Determine the (x, y) coordinate at the center of the cell enclosing the given text.  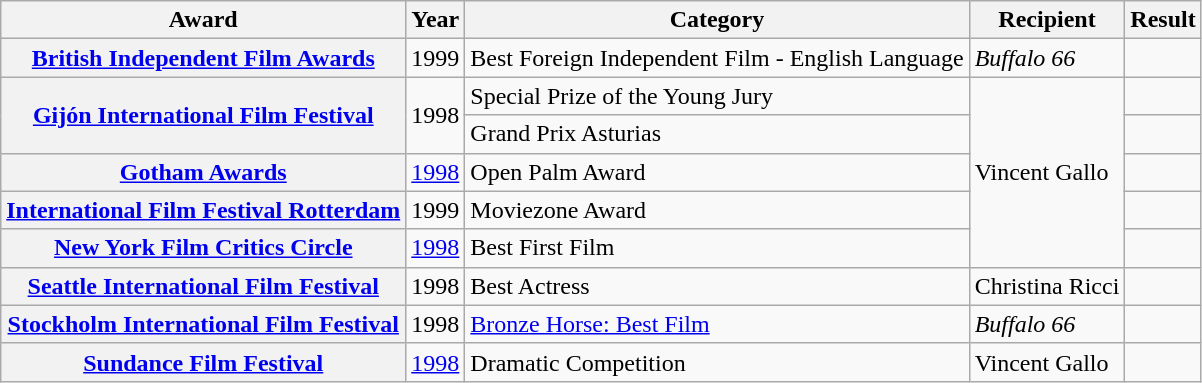
Best Foreign Independent Film - English Language (717, 58)
Best First Film (717, 248)
Seattle International Film Festival (204, 286)
Bronze Horse: Best Film (717, 324)
Gotham Awards (204, 172)
Moviezone Award (717, 210)
Best Actress (717, 286)
Stockholm International Film Festival (204, 324)
Award (204, 20)
Open Palm Award (717, 172)
Year (436, 20)
Recipient (1047, 20)
Result (1163, 20)
Sundance Film Festival (204, 362)
Christina Ricci (1047, 286)
Special Prize of the Young Jury (717, 96)
Category (717, 20)
Grand Prix Asturias (717, 134)
British Independent Film Awards (204, 58)
Gijón International Film Festival (204, 115)
International Film Festival Rotterdam (204, 210)
Dramatic Competition (717, 362)
New York Film Critics Circle (204, 248)
